Search for the cell housing the specified text and yield its [X, Y] center coordinate. 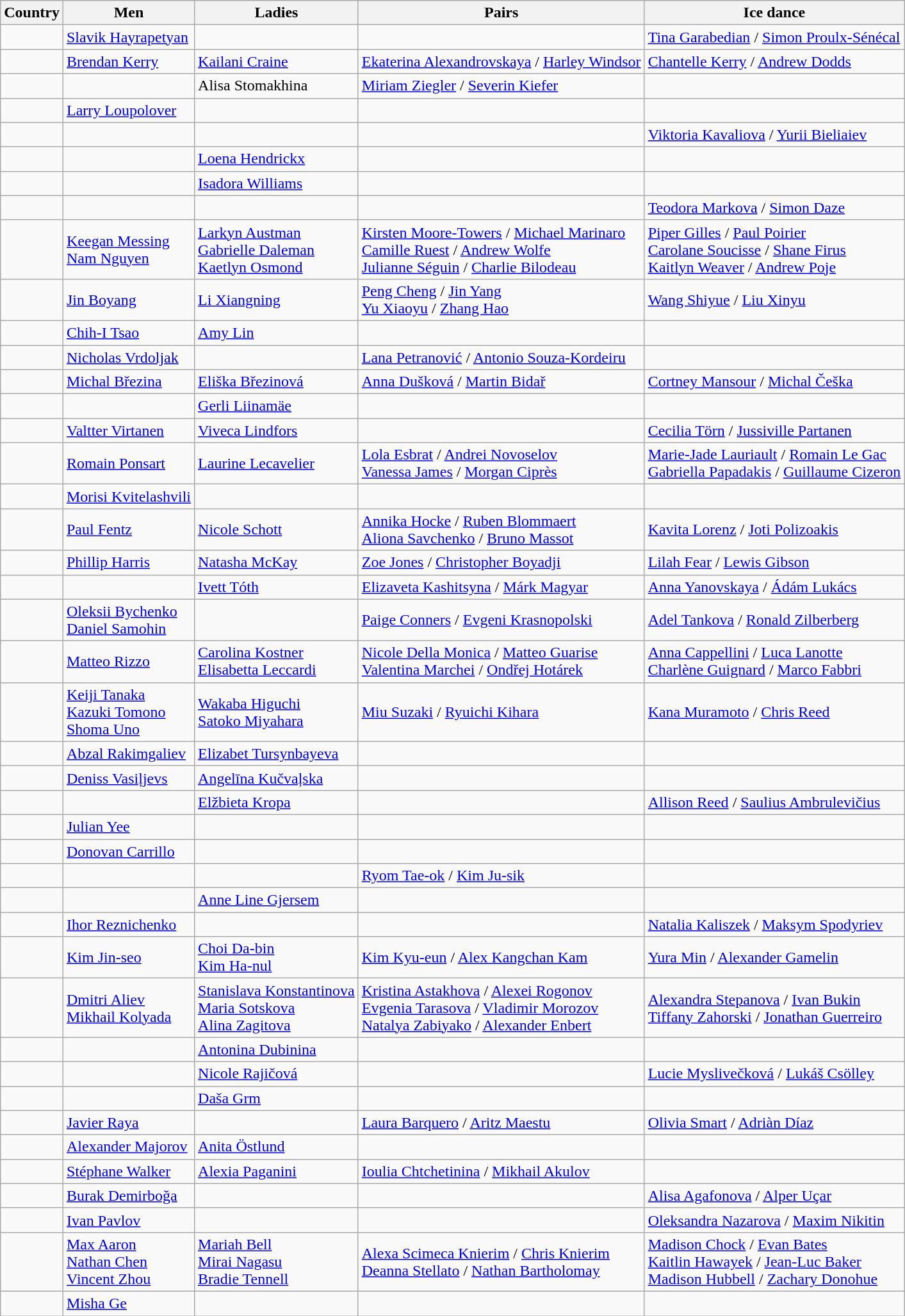
Keegan MessingNam Nguyen [128, 249]
Olivia Smart / Adriàn Díaz [774, 1123]
Pairs [501, 13]
Lilah Fear / Lewis Gibson [774, 563]
Ekaterina Alexandrovskaya / Harley Windsor [501, 62]
Ivett Tóth [277, 587]
Natasha McKay [277, 563]
Elizaveta Kashitsyna / Márk Magyar [501, 587]
Slavik Hayrapetyan [128, 37]
Valtter Virtanen [128, 431]
Elizabet Tursynbayeva [277, 753]
Burak Demirboğa [128, 1196]
Mariah Bell Mirai Nagasu Bradie Tennell [277, 1262]
Abzal Rakimgaliev [128, 753]
Alexander Majorov [128, 1147]
Men [128, 13]
Antonina Dubinina [277, 1049]
Annika Hocke / Ruben Blommaert Aliona Savchenko / Bruno Massot [501, 529]
Carolina Kostner Elisabetta Leccardi [277, 661]
Lucie Myslivečková / Lukáš Csölley [774, 1074]
Chih-I Tsao [128, 333]
Viktoria Kavaliova / Yurii Bieliaiev [774, 135]
Nicole Schott [277, 529]
Oleksii Bychenko Daniel Samohin [128, 620]
Misha Ge [128, 1303]
Phillip Harris [128, 563]
Ryom Tae-ok / Kim Ju-sik [501, 876]
Deniss Vasiļjevs [128, 778]
Alexandra Stepanova / Ivan Bukin Tiffany Zahorski / Jonathan Guerreiro [774, 1008]
Brendan Kerry [128, 62]
Alisa Agafonova / Alper Uçar [774, 1196]
Alexia Paganini [277, 1171]
Anita Östlund [277, 1147]
Alexa Scimeca Knierim / Chris Knierim Deanna Stellato / Nathan Bartholomay [501, 1262]
Max Aaron Nathan Chen Vincent Zhou [128, 1262]
Amy Lin [277, 333]
Gerli Liinamäe [277, 406]
Wakaba Higuchi Satoko Miyahara [277, 712]
Kim Kyu-eun / Alex Kangchan Kam [501, 957]
Laura Barquero / Aritz Maestu [501, 1123]
Choi Da-bin Kim Ha-nul [277, 957]
Anna Dušková / Martin Bidař [501, 382]
Peng Cheng / Jin Yang Yu Xiaoyu / Zhang Hao [501, 300]
Natalia Kaliszek / Maksym Spodyriev [774, 925]
Javier Raya [128, 1123]
Ladies [277, 13]
Miriam Ziegler / Severin Kiefer [501, 86]
Daša Grm [277, 1098]
Nicholas Vrdoljak [128, 357]
Anna Yanovskaya / Ádám Lukács [774, 587]
Adel Tankova / Ronald Zilberberg [774, 620]
Stéphane Walker [128, 1171]
Ivan Pavlov [128, 1220]
Kirsten Moore-Towers / Michael MarinaroCamille Ruest / Andrew WolfeJulianne Séguin / Charlie Bilodeau [501, 249]
Romain Ponsart [128, 464]
Eliška Březinová [277, 382]
Laurine Lecavelier [277, 464]
Yura Min / Alexander Gamelin [774, 957]
Kavita Lorenz / Joti Polizoakis [774, 529]
Keiji Tanaka Kazuki Tomono Shoma Uno [128, 712]
Paige Conners / Evgeni Krasnopolski [501, 620]
Kristina Astakhova / Alexei Rogonov Evgenia Tarasova / Vladimir Morozov Natalya Zabiyako / Alexander Enbert [501, 1008]
Teodora Markova / Simon Daze [774, 208]
Isadora Williams [277, 183]
Ihor Reznichenko [128, 925]
Elžbieta Kropa [277, 802]
Tina Garabedian / Simon Proulx-Sénécal [774, 37]
Kana Muramoto / Chris Reed [774, 712]
Larry Loupolover [128, 110]
Paul Fentz [128, 529]
Marie-Jade Lauriault / Romain Le Gac Gabriella Papadakis / Guillaume Cizeron [774, 464]
Ice dance [774, 13]
Zoe Jones / Christopher Boyadji [501, 563]
Donovan Carrillo [128, 851]
Allison Reed / Saulius Ambrulevičius [774, 802]
Morisi Kvitelashvili [128, 497]
Madison Chock / Evan Bates Kaitlin Hawayek / Jean-Luc Baker Madison Hubbell / Zachary Donohue [774, 1262]
Cortney Mansour / Michal Češka [774, 382]
Country [32, 13]
Michal Březina [128, 382]
Kailani Craine [277, 62]
Alisa Stomakhina [277, 86]
Dmitri Aliev Mikhail Kolyada [128, 1008]
Anna Cappellini / Luca Lanotte Charlène Guignard / Marco Fabbri [774, 661]
Kim Jin-seo [128, 957]
Viveca Lindfors [277, 431]
Ioulia Chtchetinina / Mikhail Akulov [501, 1171]
Anne Line Gjersem [277, 900]
Nicole Della Monica / Matteo Guarise Valentina Marchei / Ondřej Hotárek [501, 661]
Li Xiangning [277, 300]
Angelīna Kučvaļska [277, 778]
Lola Esbrat / Andrei Novoselov Vanessa James / Morgan Ciprès [501, 464]
Cecilia Törn / Jussiville Partanen [774, 431]
Julian Yee [128, 827]
Nicole Rajičová [277, 1074]
Matteo Rizzo [128, 661]
Piper Gilles / Paul PoirierCarolane Soucisse / Shane FirusKaitlyn Weaver / Andrew Poje [774, 249]
Chantelle Kerry / Andrew Dodds [774, 62]
Wang Shiyue / Liu Xinyu [774, 300]
Jin Boyang [128, 300]
Oleksandra Nazarova / Maxim Nikitin [774, 1220]
Miu Suzaki / Ryuichi Kihara [501, 712]
Lana Petranović / Antonio Souza-Kordeiru [501, 357]
Loena Hendrickx [277, 159]
Larkyn AustmanGabrielle DalemanKaetlyn Osmond [277, 249]
Stanislava Konstantinova Maria Sotskova Alina Zagitova [277, 1008]
